Return the [X, Y] coordinate for the center point of the cell that contains the specified text.  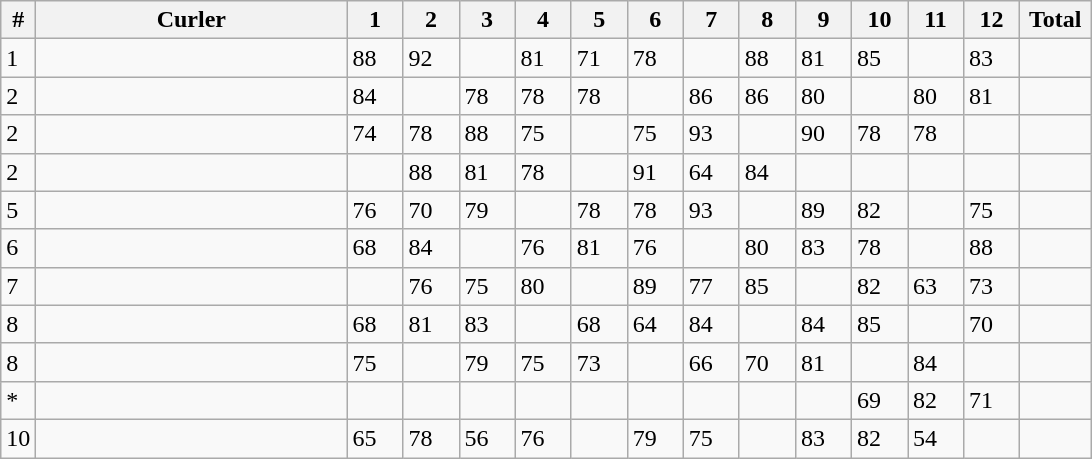
54 [936, 438]
63 [936, 286]
3 [487, 20]
Curler [192, 20]
90 [823, 134]
91 [655, 172]
77 [711, 286]
Total [1056, 20]
12 [992, 20]
9 [823, 20]
69 [879, 400]
92 [431, 58]
56 [487, 438]
* [18, 400]
65 [375, 438]
11 [936, 20]
# [18, 20]
74 [375, 134]
4 [543, 20]
66 [711, 362]
